Detect which cell encompasses the target text, then output its (x, y) center coordinate. 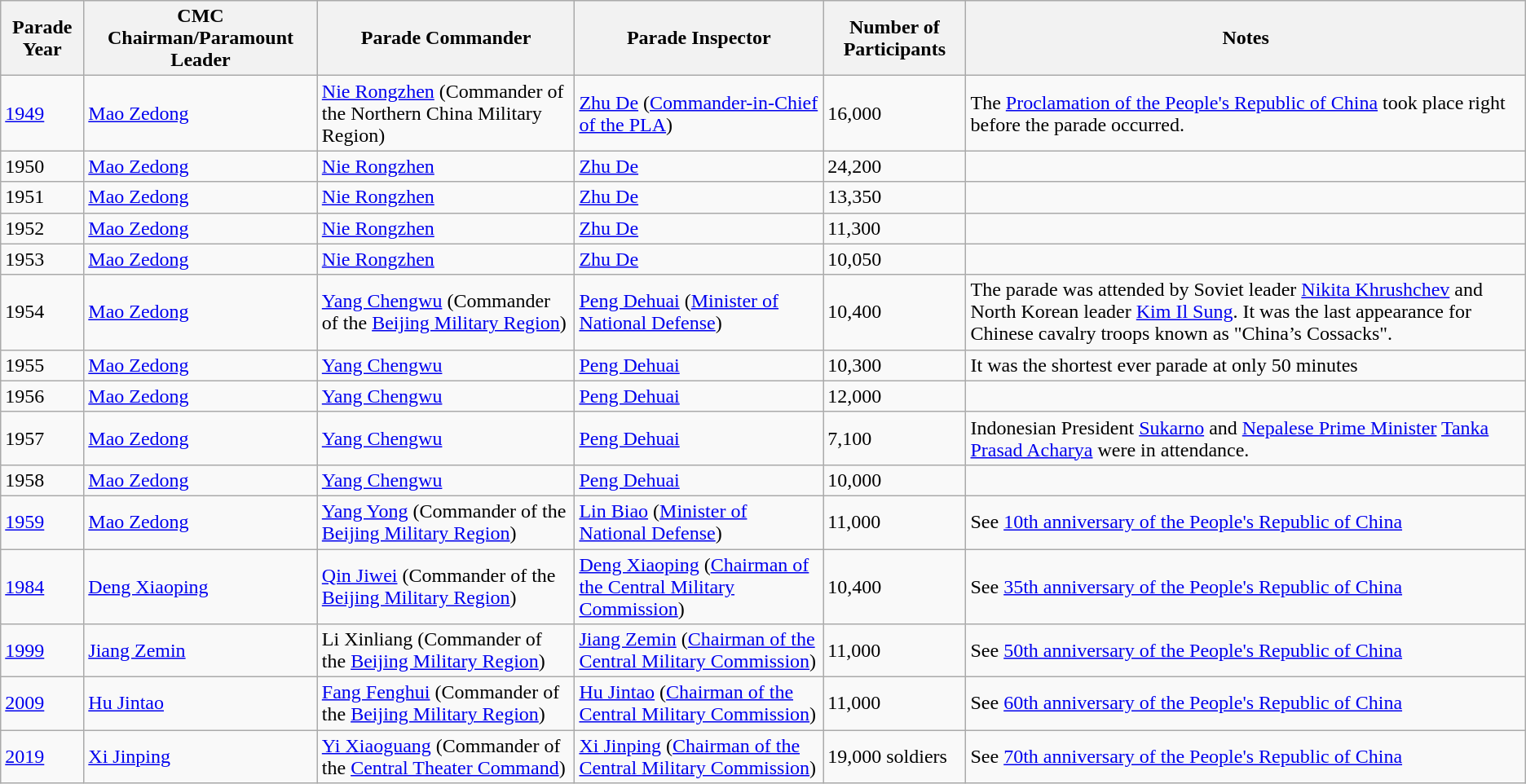
1954 (42, 312)
Parade Year (42, 38)
See 60th anniversary of the People's Republic of China (1246, 704)
See 50th anniversary of the People's Republic of China (1246, 650)
1950 (42, 166)
7,100 (895, 438)
16,000 (895, 113)
Deng Xiaoping (201, 587)
1956 (42, 396)
1999 (42, 650)
Li Xinliang (Commander of the Beijing Military Region) (446, 650)
13,350 (895, 197)
Qin Jiwei (Commander of the Beijing Military Region) (446, 587)
Hu Jintao (201, 704)
Deng Xiaoping (Chairman of the Central Military Commission) (699, 587)
2009 (42, 704)
Yi Xiaoguang (Commander of the Central Theater Command) (446, 756)
See 35th anniversary of the People's Republic of China (1246, 587)
10,050 (895, 259)
1951 (42, 197)
See 70th anniversary of the People's Republic of China (1246, 756)
Xi Jinping (Chairman of the Central Military Commission) (699, 756)
Parade Commander (446, 38)
1959 (42, 522)
The Proclamation of the People's Republic of China took place right before the parade occurred. (1246, 113)
19,000 soldiers (895, 756)
Jiang Zemin (Chairman of the Central Military Commission) (699, 650)
1957 (42, 438)
Nie Rongzhen (Commander of the Northern China Military Region) (446, 113)
Xi Jinping (201, 756)
Yang Yong (Commander of the Beijing Military Region) (446, 522)
Number of Participants (895, 38)
Lin Biao (Minister of National Defense) (699, 522)
24,200 (895, 166)
1952 (42, 228)
1984 (42, 587)
1958 (42, 480)
Indonesian President Sukarno and Nepalese Prime Minister Tanka Prasad Acharya were in attendance. (1246, 438)
Jiang Zemin (201, 650)
1949 (42, 113)
10,000 (895, 480)
11,300 (895, 228)
Zhu De (Commander-in-Chief of the PLA) (699, 113)
Notes (1246, 38)
12,000 (895, 396)
Yang Chengwu (Commander of the Beijing Military Region) (446, 312)
See 10th anniversary of the People's Republic of China (1246, 522)
Peng Dehuai (Minister of National Defense) (699, 312)
It was the shortest ever parade at only 50 minutes (1246, 365)
2019 (42, 756)
Hu Jintao (Chairman of the Central Military Commission) (699, 704)
1953 (42, 259)
Parade Inspector (699, 38)
10,300 (895, 365)
Fang Fenghui (Commander of the Beijing Military Region) (446, 704)
1955 (42, 365)
CMC Chairman/Paramount Leader (201, 38)
